For the text-containing cell, return its midpoint in [x, y] coordinate format. 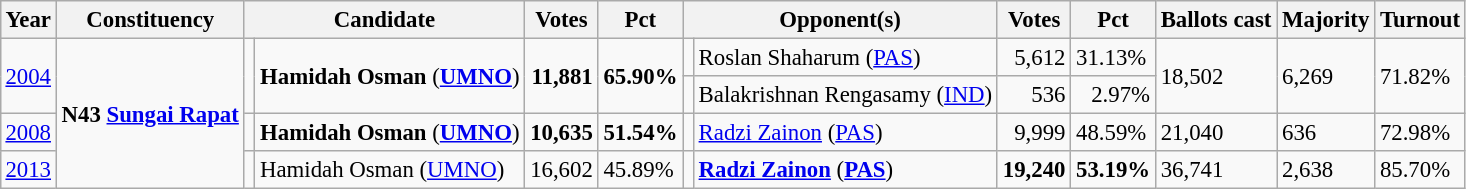
6,269 [1326, 76]
Balakrishnan Rengasamy (IND) [845, 95]
72.98% [1420, 133]
Roslan Shaharum (PAS) [845, 57]
536 [1034, 95]
21,040 [1216, 133]
65.90% [640, 76]
Candidate [384, 20]
53.19% [1114, 170]
11,881 [562, 76]
Majority [1326, 20]
36,741 [1216, 170]
Constituency [150, 20]
18,502 [1216, 76]
9,999 [1034, 133]
71.82% [1420, 76]
Opponent(s) [840, 20]
5,612 [1034, 57]
N43 Sungai Rapat [150, 113]
48.59% [1114, 133]
10,635 [562, 133]
2004 [28, 76]
45.89% [640, 170]
636 [1326, 133]
51.54% [640, 133]
19,240 [1034, 170]
2013 [28, 170]
2.97% [1114, 95]
Year [28, 20]
16,602 [562, 170]
Ballots cast [1216, 20]
Turnout [1420, 20]
2008 [28, 133]
31.13% [1114, 57]
2,638 [1326, 170]
85.70% [1420, 170]
